Capture the cell that displays the provided text and extract its (x, y) central coordinate. 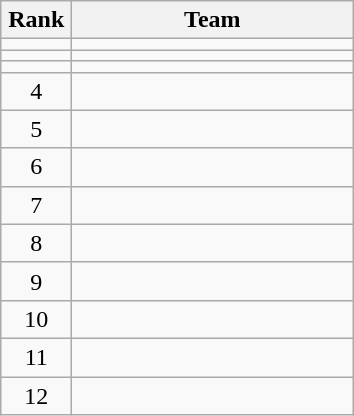
7 (36, 205)
5 (36, 129)
6 (36, 167)
11 (36, 357)
Rank (36, 20)
4 (36, 91)
12 (36, 395)
10 (36, 319)
9 (36, 281)
Team (212, 20)
8 (36, 243)
